Pinpoint the cell where the given text exists, returning its (X, Y) midpoint coordinate. 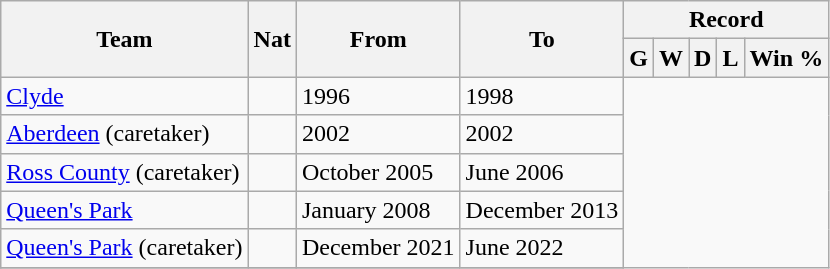
1996 (378, 96)
Team (124, 39)
Record (726, 20)
December 2021 (378, 248)
L (730, 58)
January 2008 (378, 210)
D (703, 58)
Win % (786, 58)
October 2005 (378, 172)
December 2013 (542, 210)
Nat (272, 39)
W (670, 58)
1998 (542, 96)
From (378, 39)
June 2006 (542, 172)
Aberdeen (caretaker) (124, 134)
Clyde (124, 96)
Ross County (caretaker) (124, 172)
G (639, 58)
To (542, 39)
June 2022 (542, 248)
Queen's Park (caretaker) (124, 248)
Queen's Park (124, 210)
